Detect which cell encompasses the target text, then output its (X, Y) center coordinate. 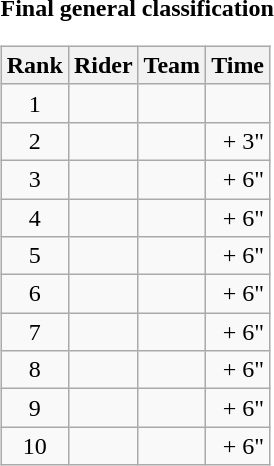
Team (172, 65)
Rank (34, 65)
2 (34, 141)
3 (34, 179)
7 (34, 332)
Rider (103, 65)
9 (34, 408)
8 (34, 370)
4 (34, 217)
10 (34, 446)
Time (238, 65)
5 (34, 256)
1 (34, 103)
+ 3" (238, 141)
6 (34, 294)
